Extract the (x, y) coordinate from the center of the cell holding the provided text.  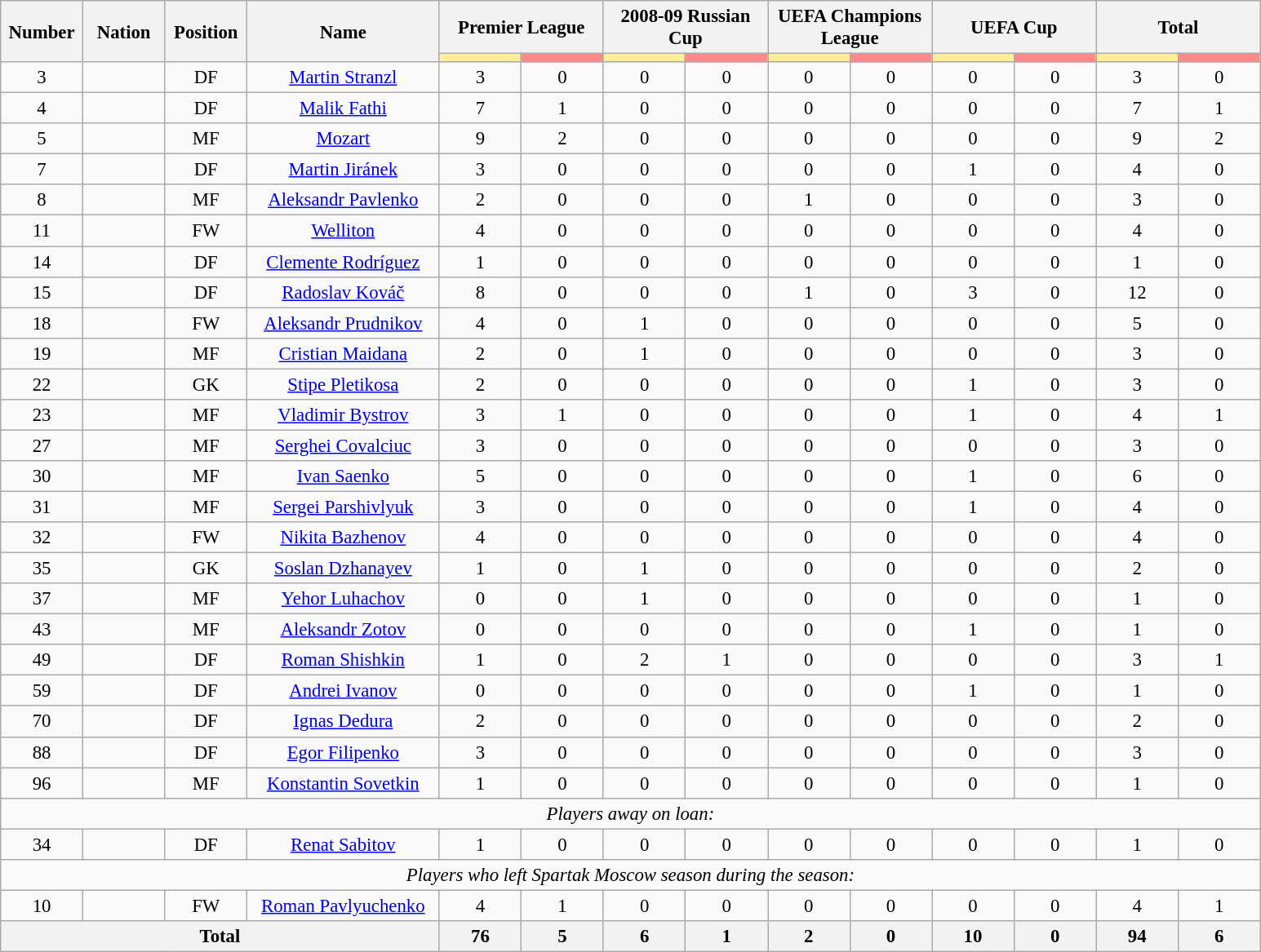
Players who left Spartak Moscow season during the season: (630, 875)
Stipe Pletikosa (344, 384)
Konstantin Sovetkin (344, 783)
UEFA Champions League (849, 28)
14 (42, 262)
Clemente Rodríguez (344, 262)
18 (42, 323)
94 (1138, 937)
Nikita Bazhenov (344, 538)
23 (42, 415)
19 (42, 353)
11 (42, 231)
Radoslav Kováč (344, 292)
49 (42, 660)
Renat Sabitov (344, 844)
Serghei Covalciuc (344, 445)
Welliton (344, 231)
Ivan Saenko (344, 476)
Sergei Parshivlyuk (344, 507)
Martin Jiránek (344, 170)
Ignas Dedura (344, 722)
15 (42, 292)
27 (42, 445)
Number (42, 31)
Yehor Luhachov (344, 599)
37 (42, 599)
32 (42, 538)
Players away on loan: (630, 813)
Martin Stranzl (344, 77)
Egor Filipenko (344, 752)
Vladimir Bystrov (344, 415)
76 (480, 937)
43 (42, 630)
2008-09 Russian Cup (686, 28)
Aleksandr Zotov (344, 630)
31 (42, 507)
Roman Pavlyuchenko (344, 906)
Mozart (344, 139)
Soslan Dzhanayev (344, 569)
Roman Shishkin (344, 660)
59 (42, 691)
UEFA Cup (1014, 28)
Nation (124, 31)
Andrei Ivanov (344, 691)
Cristian Maidana (344, 353)
Premier League (521, 28)
88 (42, 752)
Malik Fathi (344, 108)
34 (42, 844)
35 (42, 569)
Position (206, 31)
22 (42, 384)
12 (1138, 292)
Aleksandr Prudnikov (344, 323)
30 (42, 476)
70 (42, 722)
Name (344, 31)
96 (42, 783)
Aleksandr Pavlenko (344, 200)
